Identify which cell holds the provided text, then report its (X, Y) central coordinate. 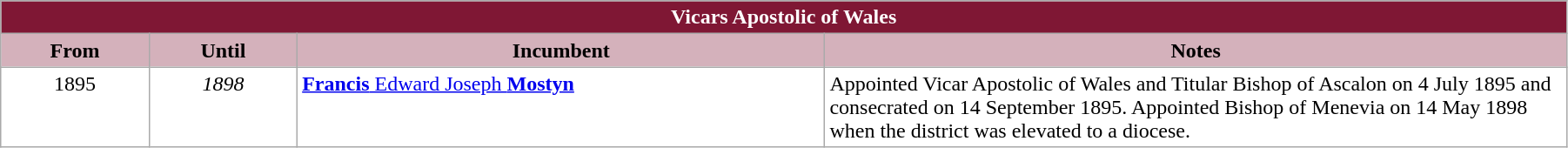
1898 (223, 107)
From (75, 50)
Until (223, 50)
Incumbent (561, 50)
1895 (75, 107)
Notes (1196, 50)
Francis Edward Joseph Mostyn (561, 107)
Vicars Apostolic of Wales (784, 17)
